Find where the given text appears and provide that cell's center as (X, Y) coordinate. 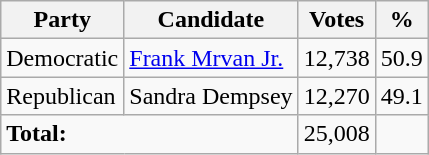
Votes (336, 20)
50.9 (402, 58)
25,008 (336, 134)
Sandra Dempsey (211, 96)
Candidate (211, 20)
Total: (150, 134)
Democratic (62, 58)
Party (62, 20)
Frank Mrvan Jr. (211, 58)
49.1 (402, 96)
12,270 (336, 96)
% (402, 20)
Republican (62, 96)
12,738 (336, 58)
